Return (x, y) of the center of cell containing provided text 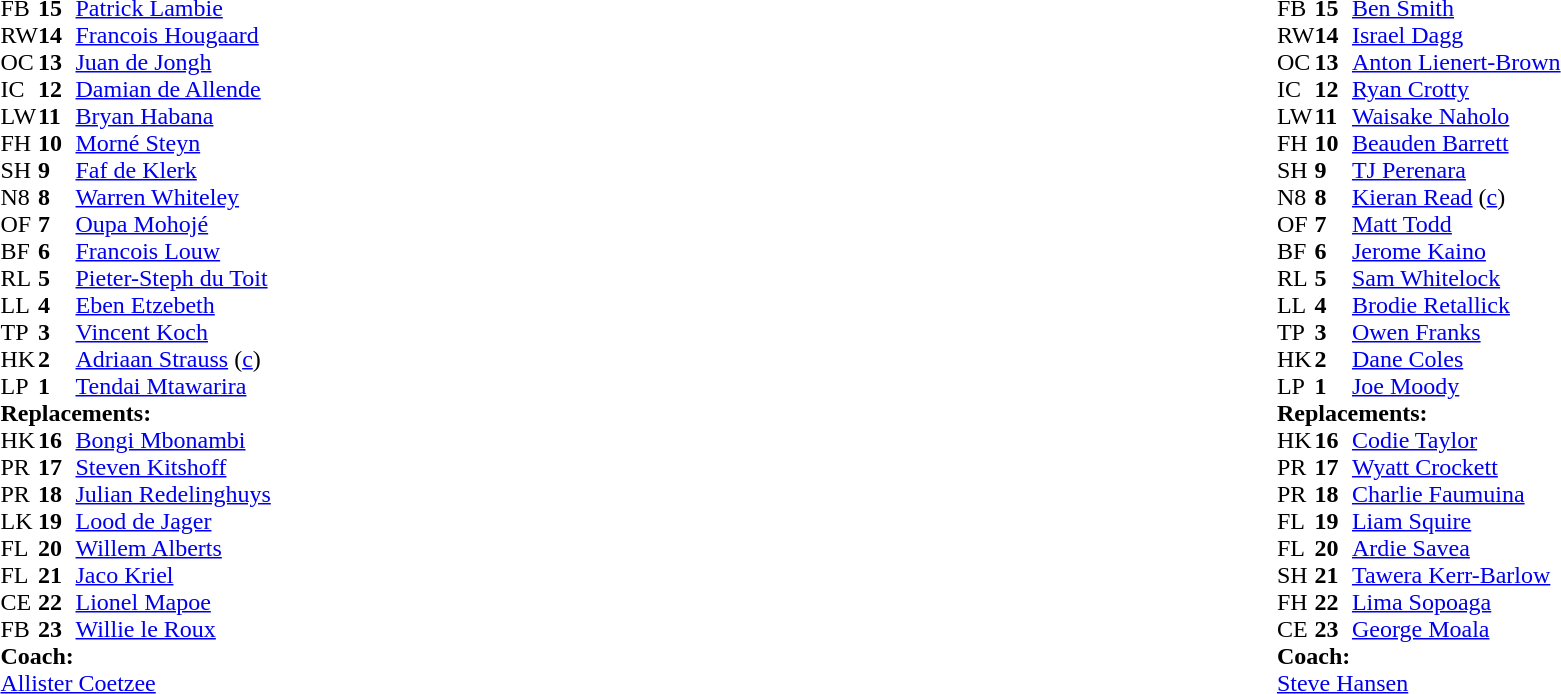
George Moala (1456, 630)
Steven Kitshoff (174, 468)
Tawera Kerr-Barlow (1456, 576)
LK (19, 522)
Willem Alberts (174, 548)
Sam Whitelock (1456, 278)
Brodie Retallick (1456, 306)
Damian de Allende (174, 90)
Julian Redelinghuys (174, 494)
Ryan Crotty (1456, 90)
Wyatt Crockett (1456, 468)
Pieter-Steph du Toit (174, 278)
Bongi Mbonambi (174, 440)
Morné Steyn (174, 144)
Vincent Koch (174, 332)
Kieran Read (c) (1456, 198)
Waisake Naholo (1456, 116)
Anton Lienert-Brown (1456, 62)
Matt Todd (1456, 224)
Tendai Mtawarira (174, 386)
Joe Moody (1456, 386)
Faf de Klerk (174, 170)
Liam Squire (1456, 522)
TJ Perenara (1456, 170)
Adriaan Strauss (c) (174, 360)
Francois Hougaard (174, 36)
Oupa Mohojé (174, 224)
Israel Dagg (1456, 36)
Francois Louw (174, 252)
Lima Sopoaga (1456, 602)
Warren Whiteley (174, 198)
Jerome Kaino (1456, 252)
Willie le Roux (174, 630)
Juan de Jongh (174, 62)
Charlie Faumuina (1456, 494)
Jaco Kriel (174, 576)
Eben Etzebeth (174, 306)
Owen Franks (1456, 332)
Beauden Barrett (1456, 144)
Codie Taylor (1456, 440)
Lionel Mapoe (174, 602)
Ardie Savea (1456, 548)
Lood de Jager (174, 522)
Bryan Habana (174, 116)
FB (19, 630)
Dane Coles (1456, 360)
